From the cell containing the given text, extract its center point as (X, Y) coordinate. 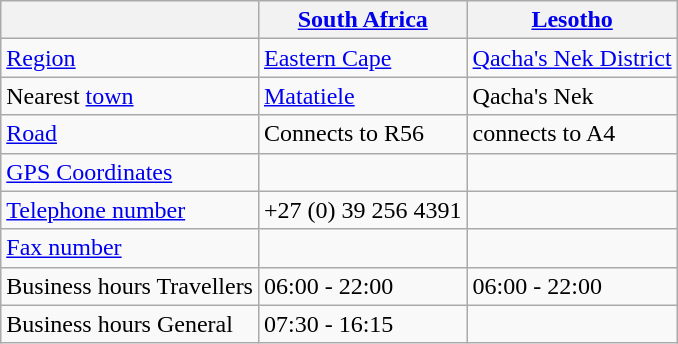
Business hours Travellers (130, 286)
connects to A4 (572, 134)
Eastern Cape (362, 58)
Region (130, 58)
07:30 - 16:15 (362, 324)
Qacha's Nek (572, 96)
Fax number (130, 248)
Telephone number (130, 210)
South Africa (362, 20)
Road (130, 134)
Matatiele (362, 96)
Qacha's Nek District (572, 58)
Nearest town (130, 96)
Lesotho (572, 20)
GPS Coordinates (130, 172)
Business hours General (130, 324)
+27 (0) 39 256 4391 (362, 210)
Connects to R56 (362, 134)
